Extract the [X, Y] coordinate from the center of the cell holding the provided text.  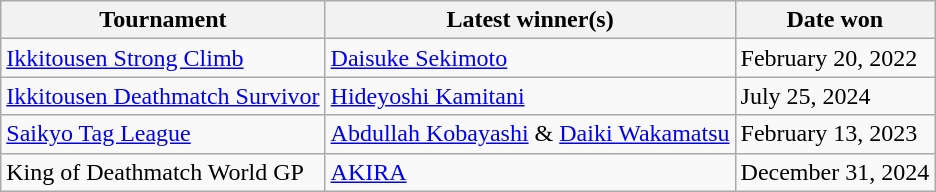
Date won [835, 20]
February 20, 2022 [835, 58]
Saikyo Tag League [163, 134]
King of Deathmatch World GP [163, 172]
Hideyoshi Kamitani [530, 96]
Tournament [163, 20]
Daisuke Sekimoto [530, 58]
February 13, 2023 [835, 134]
Abdullah Kobayashi & Daiki Wakamatsu [530, 134]
AKIRA [530, 172]
July 25, 2024 [835, 96]
Latest winner(s) [530, 20]
December 31, 2024 [835, 172]
Ikkitousen Deathmatch Survivor [163, 96]
Ikkitousen Strong Climb [163, 58]
